Identify which cell holds the provided text, then report its (x, y) central coordinate. 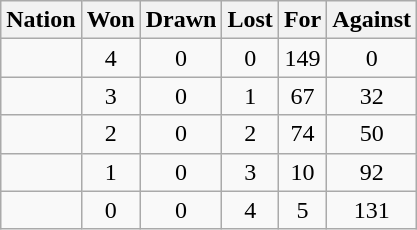
10 (302, 172)
131 (372, 210)
Won (110, 20)
50 (372, 134)
149 (302, 58)
32 (372, 96)
Nation (41, 20)
Lost (250, 20)
74 (302, 134)
67 (302, 96)
For (302, 20)
92 (372, 172)
Drawn (181, 20)
Against (372, 20)
5 (302, 210)
